Locate the cell with the specified text and output its (X, Y) center coordinate. 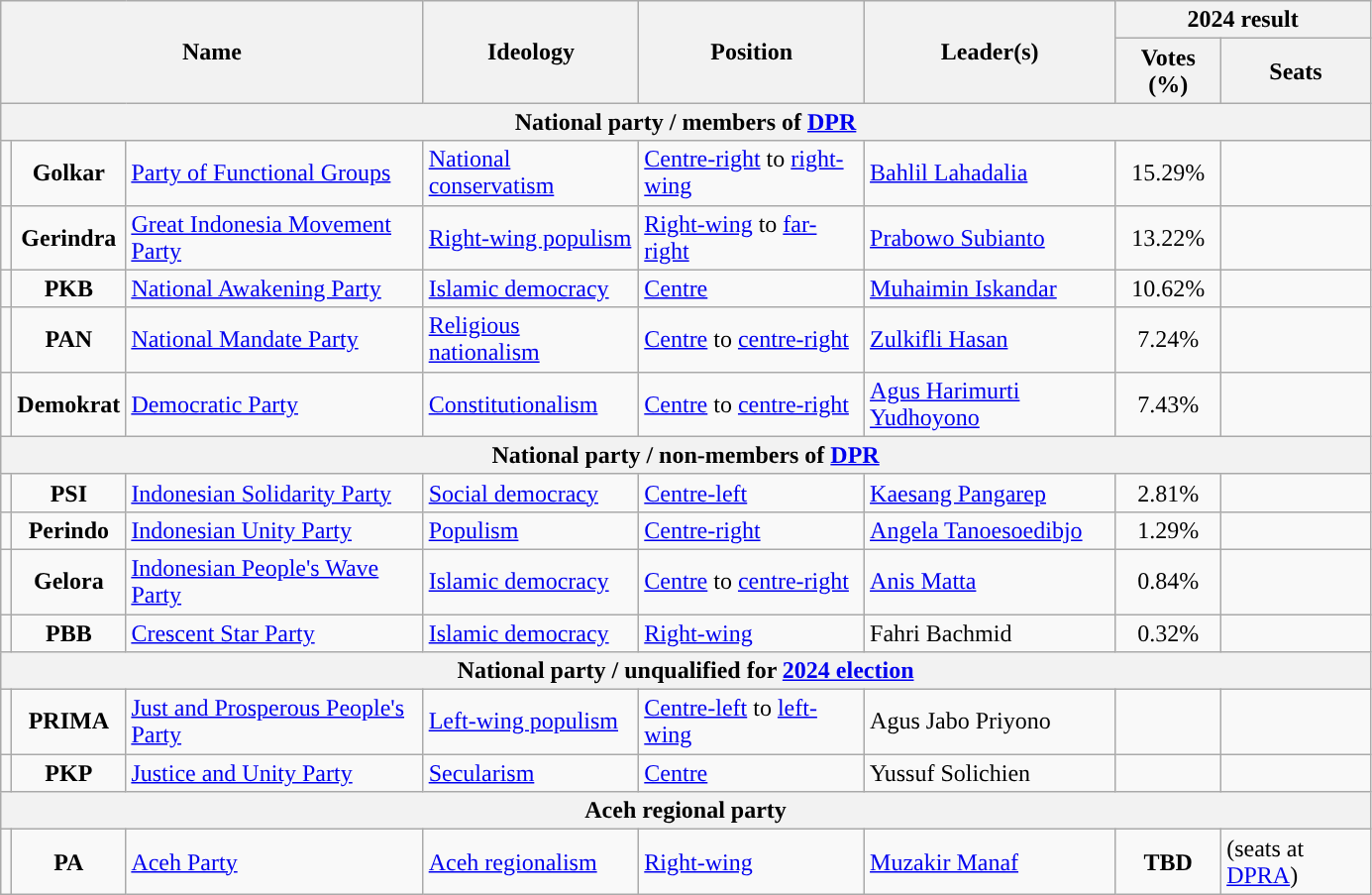
PKP (69, 773)
Crescent Star Party (274, 633)
Right-wing to far-right (752, 238)
Votes (%) (1169, 71)
Centre-right (752, 530)
Agus Harimurti Yudhoyono (991, 404)
Democratic Party (274, 404)
15.29% (1169, 172)
National party / members of DPR (686, 122)
Demokrat (69, 404)
7.24% (1169, 339)
Centre-right to right-wing (752, 172)
Right-wing populism (531, 238)
Left-wing populism (531, 722)
Populism (531, 530)
PRIMA (69, 722)
Muzakir Manaf (991, 862)
13.22% (1169, 238)
0.32% (1169, 633)
Muhaimin Iskandar (991, 288)
Fahri Bachmid (991, 633)
Anis Matta (991, 581)
Position (752, 52)
PA (69, 862)
Aceh regionalism (531, 862)
10.62% (1169, 288)
Constitutionalism (531, 404)
(seats at DPRA) (1296, 862)
Secularism (531, 773)
Ideology (531, 52)
Golkar (69, 172)
Indonesian Unity Party (274, 530)
National party / non-members of DPR (686, 455)
Bahlil Lahadalia (991, 172)
Just and Prosperous People's Party (274, 722)
Agus Jabo Priyono (991, 722)
Indonesian People's Wave Party (274, 581)
Angela Tanoesoedibjo (991, 530)
1.29% (1169, 530)
Religious nationalism (531, 339)
Centre-left (752, 493)
Zulkifli Hasan (991, 339)
PAN (69, 339)
PSI (69, 493)
Leader(s) (991, 52)
Gerindra (69, 238)
Justice and Unity Party (274, 773)
Seats (1296, 71)
2.81% (1169, 493)
Perindo (69, 530)
Aceh regional party (686, 811)
Yussuf Solichien (991, 773)
Indonesian Solidarity Party (274, 493)
Great Indonesia Movement Party (274, 238)
7.43% (1169, 404)
National conservatism (531, 172)
0.84% (1169, 581)
National party / unqualified for 2024 election (686, 671)
Prabowo Subianto (991, 238)
Kaesang Pangarep (991, 493)
Centre-left to left-wing (752, 722)
Party of Functional Groups (274, 172)
Name (212, 52)
2024 result (1243, 20)
National Awakening Party (274, 288)
Aceh Party (274, 862)
PKB (69, 288)
National Mandate Party (274, 339)
TBD (1169, 862)
Social democracy (531, 493)
PBB (69, 633)
Gelora (69, 581)
